Identify which cell holds the provided text, then report its (X, Y) central coordinate. 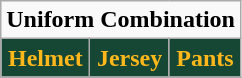
Pants (204, 58)
Helmet (46, 58)
Jersey (130, 58)
Uniform Combination (121, 20)
